Pinpoint the cell where the given text exists, returning its (X, Y) midpoint coordinate. 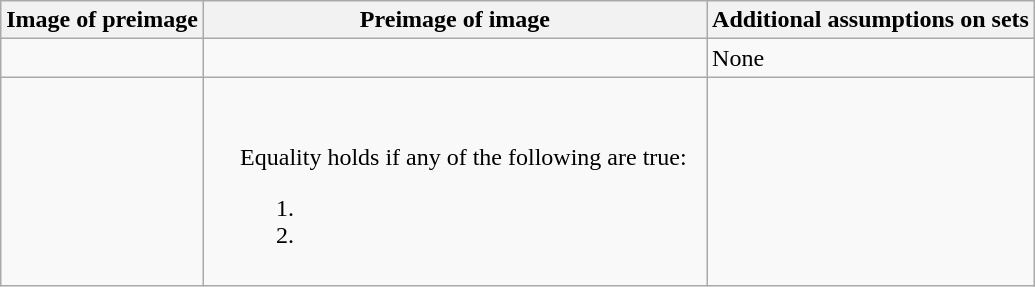
None (871, 58)
Additional assumptions on sets (871, 20)
Equality holds if any of the following are true: (454, 181)
Image of preimage (102, 20)
Preimage of image (454, 20)
